From the cell containing the given text, extract its center point as [X, Y] coordinate. 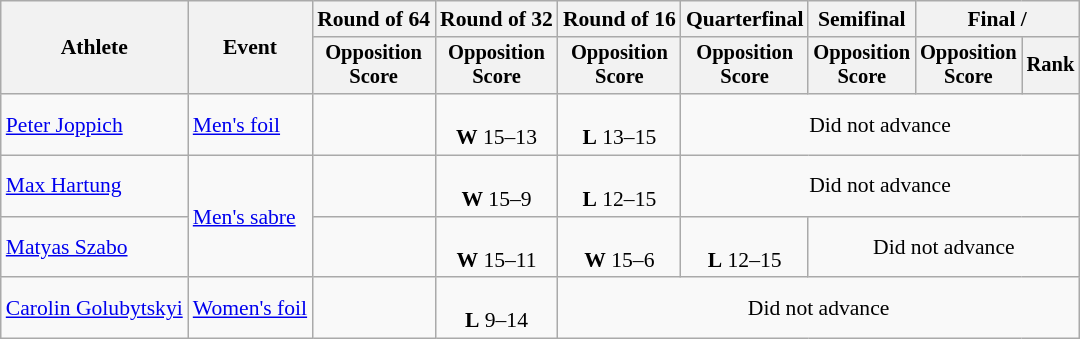
Round of 16 [620, 19]
Quarterfinal [745, 19]
Rank [1051, 66]
Final / [997, 19]
L 9–14 [496, 308]
Peter Joppich [94, 124]
Athlete [94, 48]
Carolin Golubytskyi [94, 308]
Women's foil [250, 308]
W 15–13 [496, 124]
W 15–9 [496, 186]
Matyas Szabo [94, 248]
Round of 64 [374, 19]
Max Hartung [94, 186]
Semifinal [862, 19]
W 15–6 [620, 248]
W 15–11 [496, 248]
L 13–15 [620, 124]
Round of 32 [496, 19]
Men's sabre [250, 217]
Event [250, 48]
Men's foil [250, 124]
